Capture the cell that displays the provided text and extract its (x, y) central coordinate. 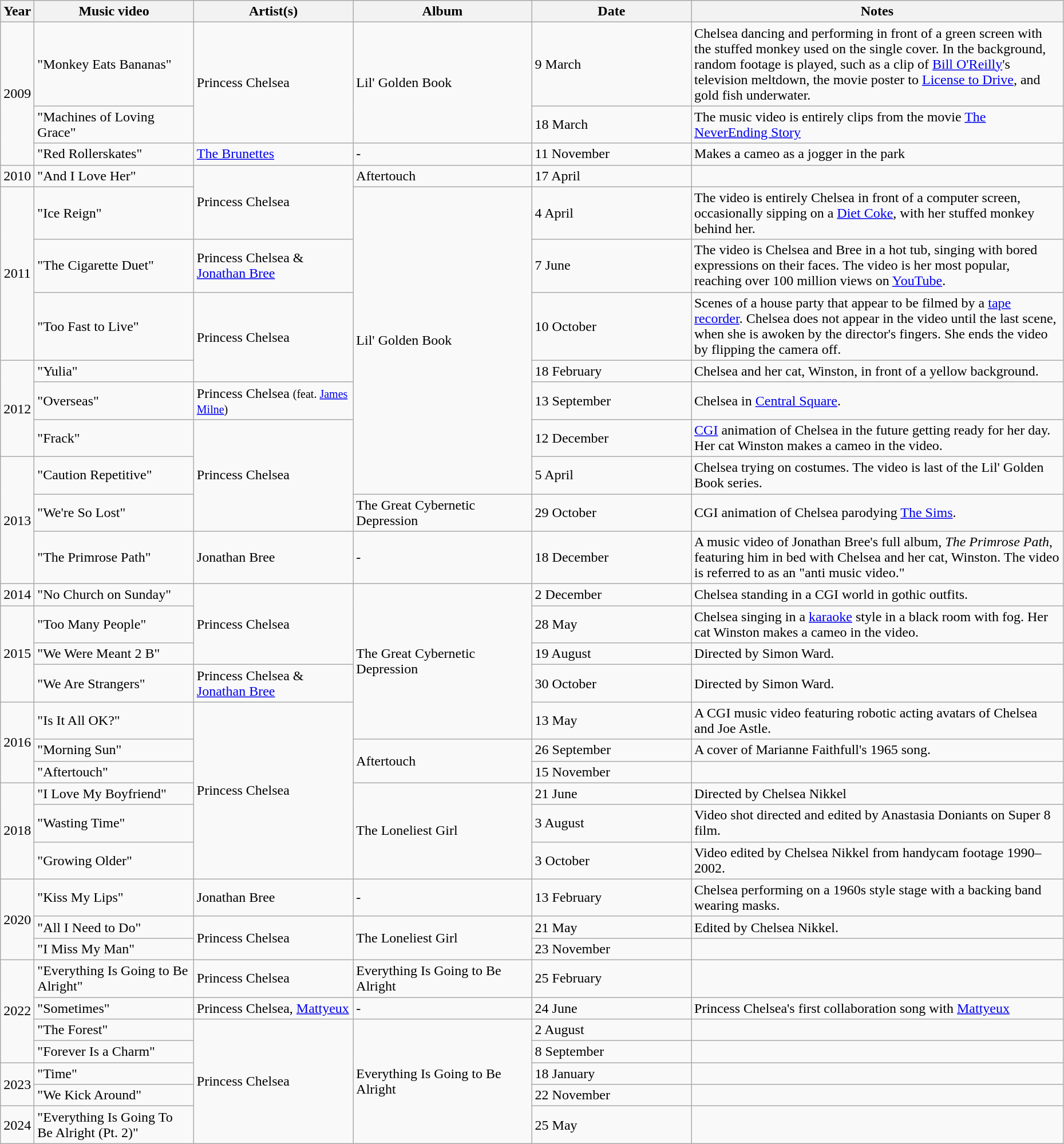
19 August (611, 654)
25 May (611, 1125)
2024 (17, 1125)
26 September (611, 750)
21 June (611, 794)
"Machines of Loving Grace" (114, 125)
"All I Need to Do" (114, 927)
2013 (17, 520)
"Kiss My Lips" (114, 898)
Chelsea standing in a CGI world in gothic outfits. (877, 595)
2 August (611, 1030)
"Too Fast to Live" (114, 326)
18 December (611, 558)
"Everything Is Going to Be Alright" (114, 978)
2022 (17, 1011)
The music video is entirely clips from the movie The NeverEnding Story (877, 125)
"Overseas" (114, 401)
3 August (611, 823)
CGI animation of Chelsea in the future getting ready for her day. Her cat Winston makes a cameo in the video. (877, 437)
The video is entirely Chelsea in front of a computer screen, occasionally sipping on a Diet Coke, with her stuffed monkey behind her. (877, 213)
"Wasting Time" (114, 823)
Year (17, 11)
13 May (611, 720)
3 October (611, 860)
11 November (611, 154)
"Is It All OK?" (114, 720)
"And I Love Her" (114, 176)
25 February (611, 978)
Chelsea and her cat, Winston, in front of a yellow background. (877, 371)
24 June (611, 1008)
2010 (17, 176)
Chelsea performing on a 1960s style stage with a backing band wearing masks. (877, 898)
2011 (17, 274)
"Forever Is a Charm" (114, 1052)
"We're So Lost" (114, 512)
7 June (611, 266)
"Morning Sun" (114, 750)
2020 (17, 920)
Princess Chelsea (feat. James Milne) (273, 401)
Album (442, 11)
"Caution Repetitive" (114, 475)
Artist(s) (273, 11)
Music video (114, 11)
17 April (611, 176)
Video edited by Chelsea Nikkel from handycam footage 1990–2002. (877, 860)
4 April (611, 213)
8 September (611, 1052)
Chelsea in Central Square. (877, 401)
"Sometimes" (114, 1008)
"Frack" (114, 437)
The Brunettes (273, 154)
18 January (611, 1074)
2023 (17, 1084)
2012 (17, 408)
A cover of Marianne Faithfull's 1965 song. (877, 750)
"Yulia" (114, 371)
Chelsea trying on costumes. The video is last of the Lil' Golden Book series. (877, 475)
13 February (611, 898)
A CGI music video featuring robotic acting avatars of Chelsea and Joe Astle. (877, 720)
13 September (611, 401)
Video shot directed and edited by Anastasia Doniants on Super 8 film. (877, 823)
9 March (611, 64)
2018 (17, 831)
21 May (611, 927)
Princess Chelsea's first collaboration song with Mattyeux (877, 1008)
"We Kick Around" (114, 1095)
29 October (611, 512)
2016 (17, 742)
Notes (877, 11)
23 November (611, 949)
18 February (611, 371)
"The Cigarette Duet" (114, 266)
"We Were Meant 2 B" (114, 654)
22 November (611, 1095)
"Everything Is Going To Be Alright (Pt. 2)" (114, 1125)
12 December (611, 437)
2 December (611, 595)
"Monkey Eats Bananas" (114, 64)
Makes a cameo as a jogger in the park (877, 154)
"Too Many People" (114, 624)
Princess Chelsea, Mattyeux (273, 1008)
Date (611, 11)
"Red Rollerskates" (114, 154)
"No Church on Sunday" (114, 595)
15 November (611, 772)
Edited by Chelsea Nikkel. (877, 927)
"I Love My Boyfriend" (114, 794)
"I Miss My Man" (114, 949)
28 May (611, 624)
5 April (611, 475)
CGI animation of Chelsea parodying The Sims. (877, 512)
10 October (611, 326)
30 October (611, 684)
2009 (17, 94)
"Time" (114, 1074)
2014 (17, 595)
Chelsea singing in a karaoke style in a black room with fog. Her cat Winston makes a cameo in the video. (877, 624)
2015 (17, 654)
18 March (611, 125)
"Growing Older" (114, 860)
"The Forest" (114, 1030)
"We Are Strangers" (114, 684)
"Aftertouch" (114, 772)
Directed by Chelsea Nikkel (877, 794)
"Ice Reign" (114, 213)
"The Primrose Path" (114, 558)
